Pinpoint the cell where the given text exists, returning its (x, y) midpoint coordinate. 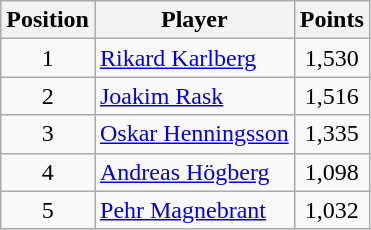
Joakim Rask (194, 96)
Andreas Högberg (194, 172)
Points (332, 20)
2 (48, 96)
Rikard Karlberg (194, 58)
1,098 (332, 172)
1 (48, 58)
5 (48, 210)
1,032 (332, 210)
Position (48, 20)
Oskar Henningsson (194, 134)
4 (48, 172)
1,335 (332, 134)
Player (194, 20)
Pehr Magnebrant (194, 210)
3 (48, 134)
1,530 (332, 58)
1,516 (332, 96)
